Find where the given text appears and provide that cell's center as [x, y] coordinate. 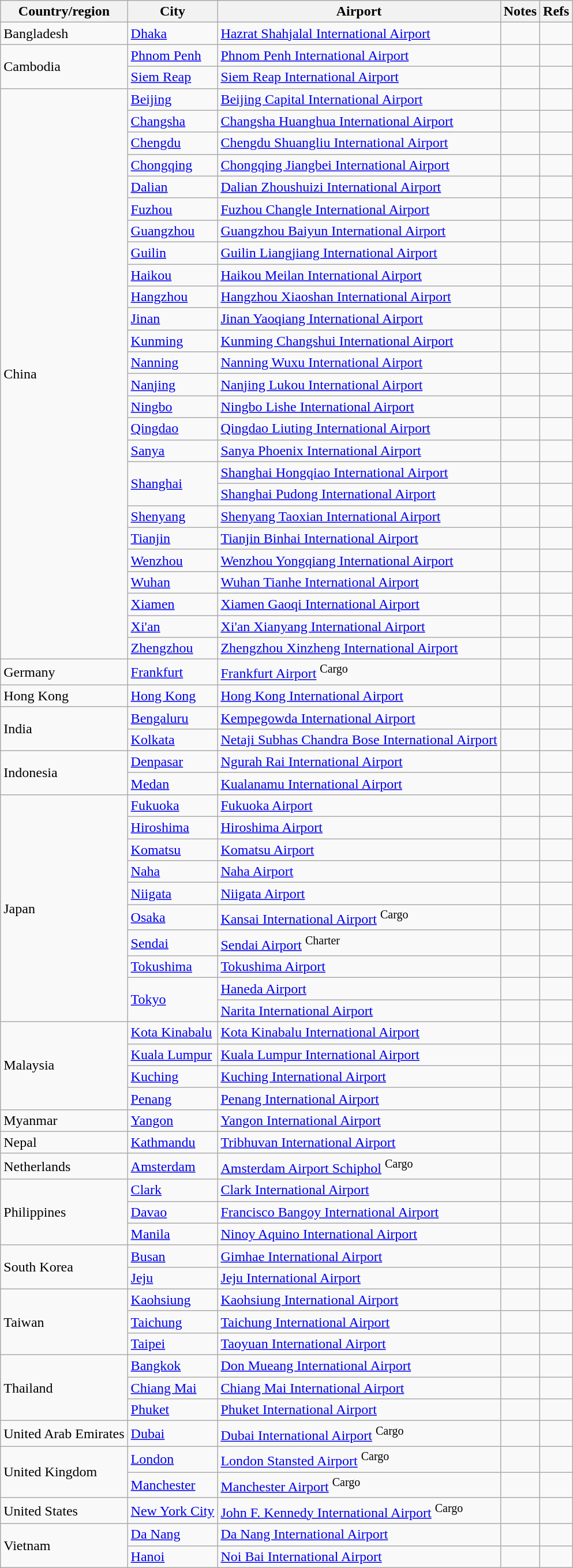
Nanjing Lukou International Airport [359, 385]
Chongqing Jiangbei International Airport [359, 165]
Indonesia [64, 772]
Guangzhou Baiyun International Airport [359, 231]
Da Nang International Airport [359, 1535]
Busan [173, 1256]
Haikou Meilan International Airport [359, 275]
Sendai Airport Charter [359, 943]
Fuzhou [173, 209]
Country/region [64, 12]
Japan [64, 908]
Tokushima [173, 967]
Penang [173, 1098]
Da Nang [173, 1535]
Xiamen [173, 604]
Tianjin Binhai International Airport [359, 538]
Yangon International Airport [359, 1120]
Beijing Capital International Airport [359, 99]
Bangladesh [64, 33]
Hong Kong International Airport [359, 696]
Tokyo [173, 1000]
Shenyang Taoxian International Airport [359, 516]
Wuhan [173, 582]
Phuket [173, 1410]
Tribhuvan International Airport [359, 1142]
Guilin Liangjiang International Airport [359, 253]
Chengdu Shuangliu International Airport [359, 143]
Komatsu [173, 850]
Nanning [173, 363]
Wuhan Tianhe International Airport [359, 582]
Philippines [64, 1212]
Sendai [173, 943]
Beijing [173, 99]
Manchester [173, 1485]
Haikou [173, 275]
Nanning Wuxu International Airport [359, 363]
Phnom Penh [173, 55]
Taichung [173, 1322]
Ningbo Lishe International Airport [359, 407]
Frankfurt Airport Cargo [359, 673]
Netaji Subhas Chandra Bose International Airport [359, 740]
Malaysia [64, 1066]
United Kingdom [64, 1472]
City [173, 12]
Bangkok [173, 1366]
Fuzhou Changle International Airport [359, 209]
Kualanamu International Airport [359, 783]
Denpasar [173, 762]
Jinan [173, 319]
Kuala Lumpur [173, 1055]
Siem Reap [173, 77]
Nanjing [173, 385]
Naha Airport [359, 872]
Kansai International Airport Cargo [359, 917]
Jeju International Airport [359, 1278]
New York City [173, 1510]
Dhaka [173, 33]
Osaka [173, 917]
Jeju [173, 1278]
Nepal [64, 1142]
Manchester Airport Cargo [359, 1485]
Chongqing [173, 165]
Hazrat Shahjalal International Airport [359, 33]
Ningbo [173, 407]
Yangon [173, 1120]
Netherlands [64, 1166]
Qingdao [173, 429]
Niigata Airport [359, 894]
Dalian Zhoushuizi International Airport [359, 187]
Kota Kinabalu International Airport [359, 1033]
Chengdu [173, 143]
London [173, 1460]
Kaohsiung [173, 1300]
South Korea [64, 1267]
Kuching International Airport [359, 1076]
Ngurah Rai International Airport [359, 762]
Chiang Mai [173, 1388]
Xiamen Gaoqi International Airport [359, 604]
Phnom Penh International Airport [359, 55]
London Stansted Airport Cargo [359, 1460]
Taichung International Airport [359, 1322]
Noi Bai International Airport [359, 1556]
Don Mueang International Airport [359, 1366]
Shanghai [173, 483]
Hanoi [173, 1556]
Kuching [173, 1076]
Changsha [173, 121]
Hiroshima Airport [359, 828]
Qingdao Liuting International Airport [359, 429]
Kempegowda International Airport [359, 718]
Medan [173, 783]
Notes [520, 12]
Manila [173, 1234]
Amsterdam Airport Schiphol Cargo [359, 1166]
Refs [556, 12]
Clark [173, 1190]
Chiang Mai International Airport [359, 1388]
Taipei [173, 1344]
Cambodia [64, 66]
Ninoy Aquino International Airport [359, 1234]
Komatsu Airport [359, 850]
Siem Reap International Airport [359, 77]
Myanmar [64, 1120]
Tianjin [173, 538]
Shenyang [173, 516]
Guilin [173, 253]
India [64, 729]
Gimhae International Airport [359, 1256]
Dubai International Airport Cargo [359, 1434]
Zhengzhou Xinzheng International Airport [359, 648]
Wenzhou Yongqiang International Airport [359, 560]
Kathmandu [173, 1142]
Jinan Yaoqiang International Airport [359, 319]
Taiwan [64, 1322]
Fukuoka Airport [359, 805]
Kunming [173, 341]
Haneda Airport [359, 989]
Dubai [173, 1434]
Kunming Changshui International Airport [359, 341]
Naha [173, 872]
Taoyuan International Airport [359, 1344]
Airport [359, 12]
Xi'an [173, 626]
Narita International Airport [359, 1011]
Guangzhou [173, 231]
Clark International Airport [359, 1190]
Frankfurt [173, 673]
Dalian [173, 187]
Shanghai Pudong International Airport [359, 494]
Kolkata [173, 740]
Xi'an Xianyang International Airport [359, 626]
Phuket International Airport [359, 1410]
Hangzhou Xiaoshan International Airport [359, 297]
Sanya Phoenix International Airport [359, 451]
Amsterdam [173, 1166]
Wenzhou [173, 560]
Vietnam [64, 1546]
Kaohsiung International Airport [359, 1300]
Hiroshima [173, 828]
Francisco Bangoy International Airport [359, 1212]
Fukuoka [173, 805]
Bengaluru [173, 718]
Thailand [64, 1388]
United States [64, 1510]
Davao [173, 1212]
Penang International Airport [359, 1098]
Kuala Lumpur International Airport [359, 1055]
United Arab Emirates [64, 1434]
Hangzhou [173, 297]
Tokushima Airport [359, 967]
Kota Kinabalu [173, 1033]
Germany [64, 673]
Niigata [173, 894]
John F. Kennedy International Airport Cargo [359, 1510]
Zhengzhou [173, 648]
Changsha Huanghua International Airport [359, 121]
Sanya [173, 451]
Shanghai Hongqiao International Airport [359, 472]
China [64, 374]
